Detect which cell encompasses the target text, then output its [x, y] center coordinate. 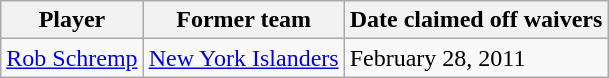
Rob Schremp [72, 58]
Former team [244, 20]
February 28, 2011 [476, 58]
New York Islanders [244, 58]
Player [72, 20]
Date claimed off waivers [476, 20]
